Determine the (x, y) coordinate at the center of the cell enclosing the given text.  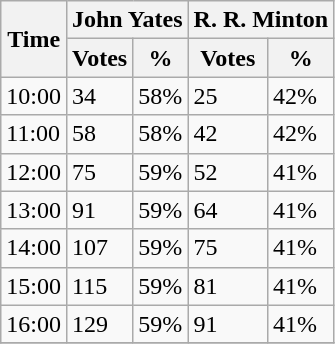
15:00 (34, 286)
115 (99, 286)
10:00 (34, 96)
John Yates (127, 20)
11:00 (34, 134)
34 (99, 96)
42 (228, 134)
13:00 (34, 210)
12:00 (34, 172)
107 (99, 248)
58 (99, 134)
R. R. Minton (261, 20)
16:00 (34, 324)
64 (228, 210)
14:00 (34, 248)
Time (34, 39)
25 (228, 96)
52 (228, 172)
129 (99, 324)
81 (228, 286)
